Pinpoint the cell where the given text exists, returning its (x, y) midpoint coordinate. 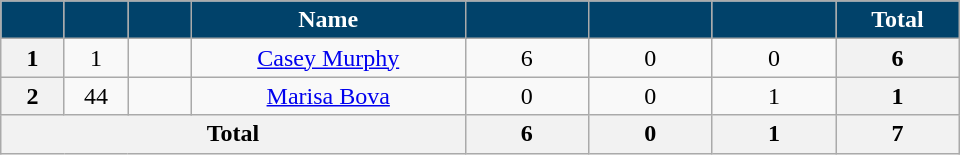
44 (96, 96)
Casey Murphy (328, 58)
2 (33, 96)
Name (328, 20)
Marisa Bova (328, 96)
7 (898, 134)
